For the text-containing cell, return its midpoint in [X, Y] coordinate format. 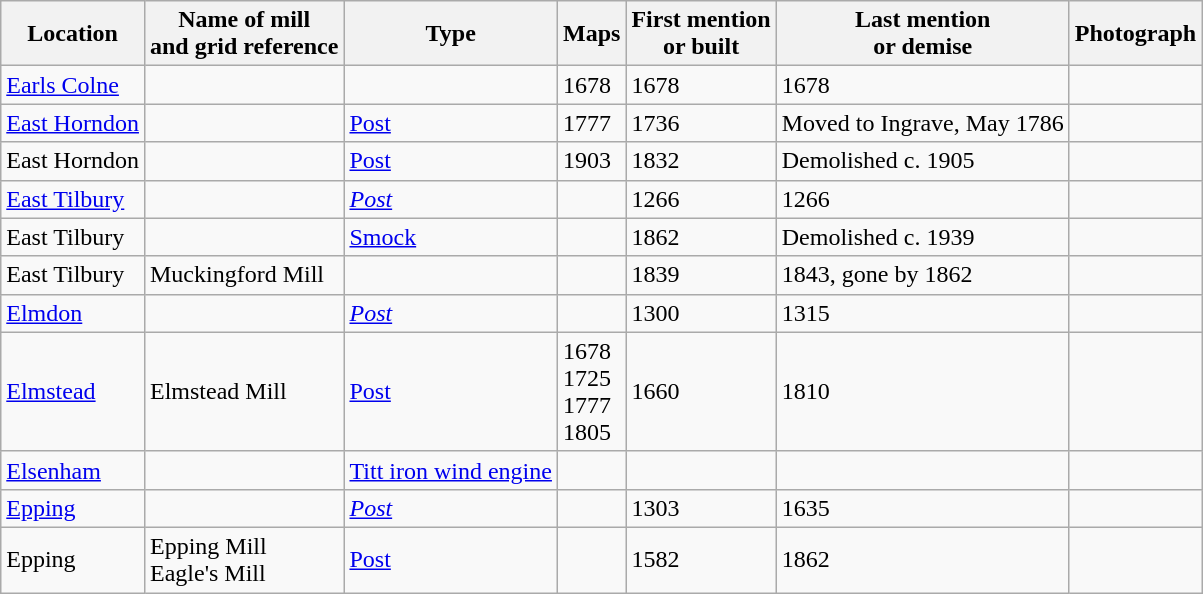
Demolished c. 1905 [922, 161]
1582 [701, 560]
Demolished c. 1939 [922, 237]
Epping MillEagle's Mill [244, 560]
1832 [701, 161]
1303 [701, 508]
1843, gone by 1862 [922, 275]
Photograph [1135, 34]
Maps [591, 34]
1839 [701, 275]
1678172517771805 [591, 392]
Name of milland grid reference [244, 34]
Smock [451, 237]
1903 [591, 161]
1315 [922, 313]
Elmdon [73, 313]
Last mention or demise [922, 34]
Elmstead [73, 392]
1736 [701, 123]
First mentionor built [701, 34]
1777 [591, 123]
1660 [701, 392]
Type [451, 34]
Elmstead Mill [244, 392]
1300 [701, 313]
Muckingford Mill [244, 275]
Titt iron wind engine [451, 470]
1810 [922, 392]
Moved to Ingrave, May 1786 [922, 123]
Location [73, 34]
Elsenham [73, 470]
Earls Colne [73, 85]
1635 [922, 508]
